Find where the given text appears and provide that cell's center as (X, Y) coordinate. 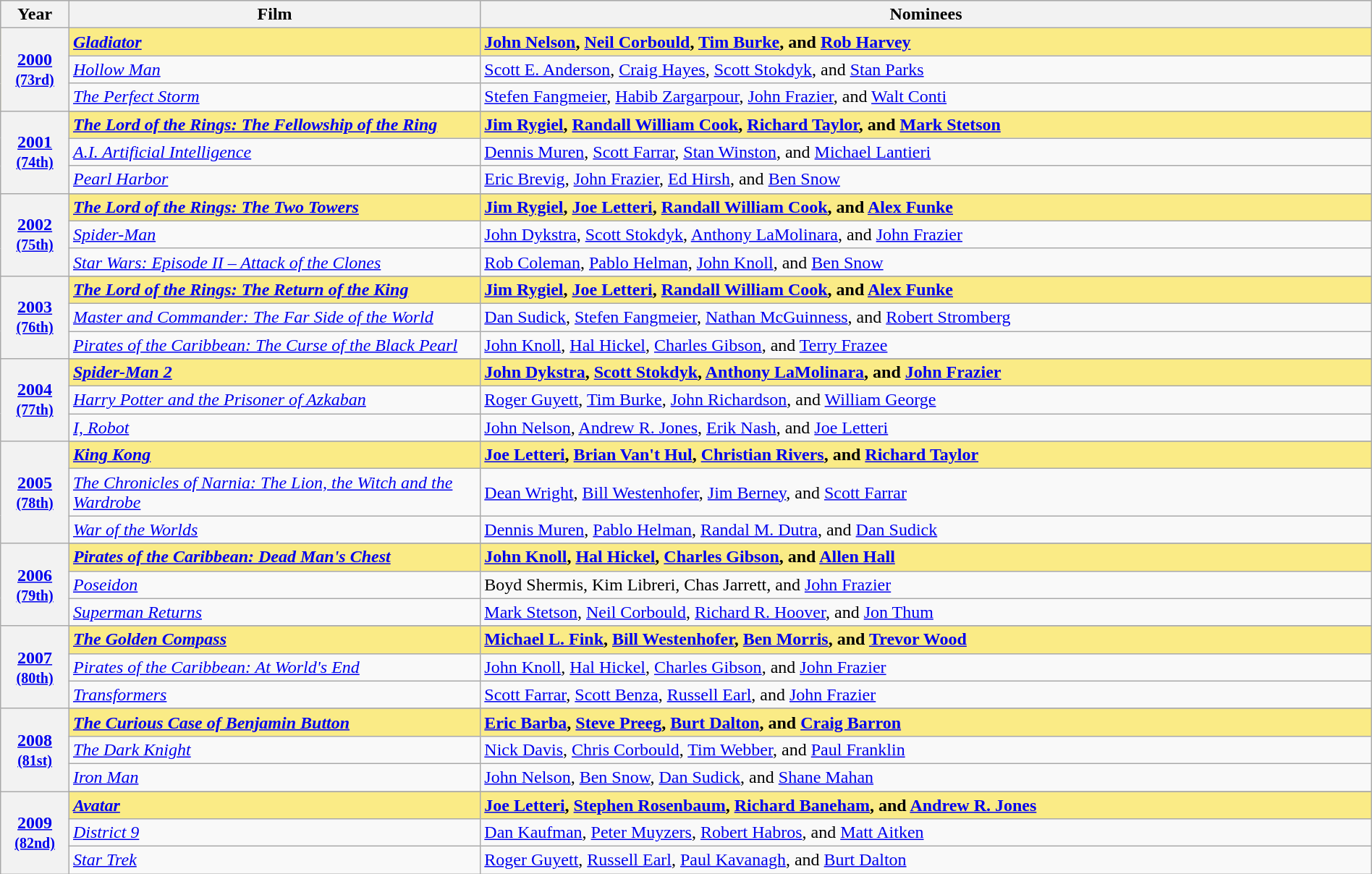
Scott Farrar, Scott Benza, Russell Earl, and John Frazier (926, 695)
Mark Stetson, Neil Corbould, Richard R. Hoover, and Jon Thum (926, 612)
Roger Guyett, Tim Burke, John Richardson, and William George (926, 400)
The Curious Case of Benjamin Button (274, 722)
Joe Letteri, Stephen Rosenbaum, Richard Baneham, and Andrew R. Jones (926, 805)
Dan Kaufman, Peter Muyzers, Robert Habros, and Matt Aitken (926, 833)
Roger Guyett, Russell Earl, Paul Kavanagh, and Burt Dalton (926, 860)
The Lord of the Rings: The Return of the King (274, 289)
2007(80th) (35, 667)
Dan Sudick, Stefen Fangmeier, Nathan McGuinness, and Robert Stromberg (926, 317)
2000(73rd) (35, 69)
Star Trek (274, 860)
Michael L. Fink, Bill Westenhofer, Ben Morris, and Trevor Wood (926, 640)
Joe Letteri, Brian Van't Hul, Christian Rivers, and Richard Taylor (926, 455)
John Knoll, Hal Hickel, Charles Gibson, and John Frazier (926, 667)
John Nelson, Neil Corbould, Tim Burke, and Rob Harvey (926, 42)
Pirates of the Caribbean: The Curse of the Black Pearl (274, 345)
A.I. Artificial Intelligence (274, 152)
Jim Rygiel, Randall William Cook, Richard Taylor, and Mark Stetson (926, 124)
Pirates of the Caribbean: Dead Man's Chest (274, 557)
Master and Commander: The Far Side of the World (274, 317)
Film (274, 14)
The Lord of the Rings: The Fellowship of the Ring (274, 124)
Superman Returns (274, 612)
The Lord of the Rings: The Two Towers (274, 207)
Hollow Man (274, 69)
District 9 (274, 833)
2005(78th) (35, 492)
Star Wars: Episode II – Attack of the Clones (274, 262)
Pirates of the Caribbean: At World's End (274, 667)
Poseidon (274, 585)
Gladiator (274, 42)
Spider-Man (274, 234)
Boyd Shermis, Kim Libreri, Chas Jarrett, and John Frazier (926, 585)
Harry Potter and the Prisoner of Azkaban (274, 400)
Dean Wright, Bill Westenhofer, Jim Berney, and Scott Farrar (926, 492)
Eric Barba, Steve Preeg, Burt Dalton, and Craig Barron (926, 722)
John Knoll, Hal Hickel, Charles Gibson, and Terry Frazee (926, 345)
2004(77th) (35, 400)
The Golden Compass (274, 640)
Dennis Muren, Pablo Helman, Randal M. Dutra, and Dan Sudick (926, 530)
John Nelson, Andrew R. Jones, Erik Nash, and Joe Letteri (926, 428)
Spider-Man 2 (274, 373)
2001(74th) (35, 152)
Dennis Muren, Scott Farrar, Stan Winston, and Michael Lantieri (926, 152)
Iron Man (274, 777)
Scott E. Anderson, Craig Hayes, Scott Stokdyk, and Stan Parks (926, 69)
Nick Davis, Chris Corbould, Tim Webber, and Paul Franklin (926, 750)
Year (35, 14)
2008(81st) (35, 750)
King Kong (274, 455)
John Knoll, Hal Hickel, Charles Gibson, and Allen Hall (926, 557)
The Chronicles of Narnia: The Lion, the Witch and the Wardrobe (274, 492)
War of the Worlds (274, 530)
Avatar (274, 805)
I, Robot (274, 428)
Pearl Harbor (274, 179)
2009(82nd) (35, 833)
2006(79th) (35, 585)
2003(76th) (35, 317)
Stefen Fangmeier, Habib Zargarpour, John Frazier, and Walt Conti (926, 97)
John Nelson, Ben Snow, Dan Sudick, and Shane Mahan (926, 777)
The Dark Knight (274, 750)
Nominees (926, 14)
Rob Coleman, Pablo Helman, John Knoll, and Ben Snow (926, 262)
2002(75th) (35, 234)
Eric Brevig, John Frazier, Ed Hirsh, and Ben Snow (926, 179)
The Perfect Storm (274, 97)
Transformers (274, 695)
